Scan for the cell matching the given text and deliver its (X, Y) coordinate at center. 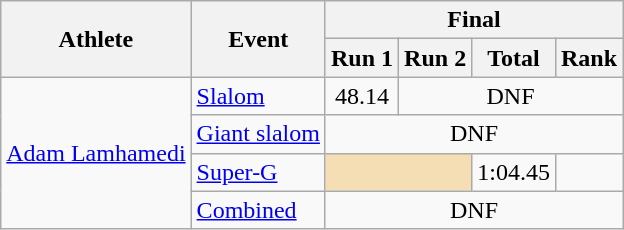
Total (514, 58)
Combined (258, 210)
Run 2 (436, 58)
Athlete (96, 39)
Slalom (258, 96)
Rank (588, 58)
Super-G (258, 172)
Adam Lamhamedi (96, 153)
Giant slalom (258, 134)
Event (258, 39)
Run 1 (362, 58)
1:04.45 (514, 172)
48.14 (362, 96)
Final (474, 20)
